For the text-containing cell, return its midpoint in (x, y) coordinate format. 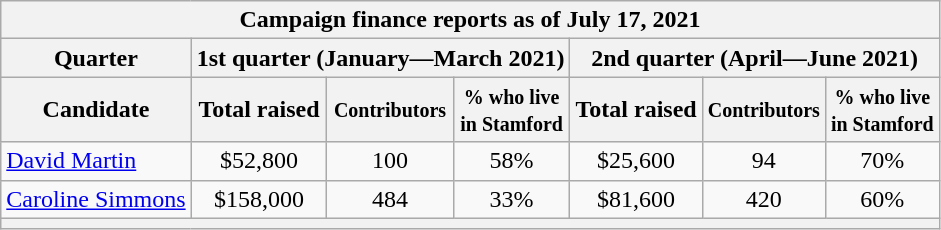
Caroline Simmons (96, 199)
60% (882, 199)
David Martin (96, 161)
Quarter (96, 58)
1st quarter (January—March 2021) (380, 58)
94 (764, 161)
$25,600 (636, 161)
420 (764, 199)
$52,800 (259, 161)
2nd quarter (April—June 2021) (754, 58)
Candidate (96, 110)
33% (512, 199)
58% (512, 161)
Campaign finance reports as of July 17, 2021 (470, 20)
$81,600 (636, 199)
70% (882, 161)
484 (390, 199)
$158,000 (259, 199)
100 (390, 161)
